Identify which cell holds the provided text, then report its (X, Y) central coordinate. 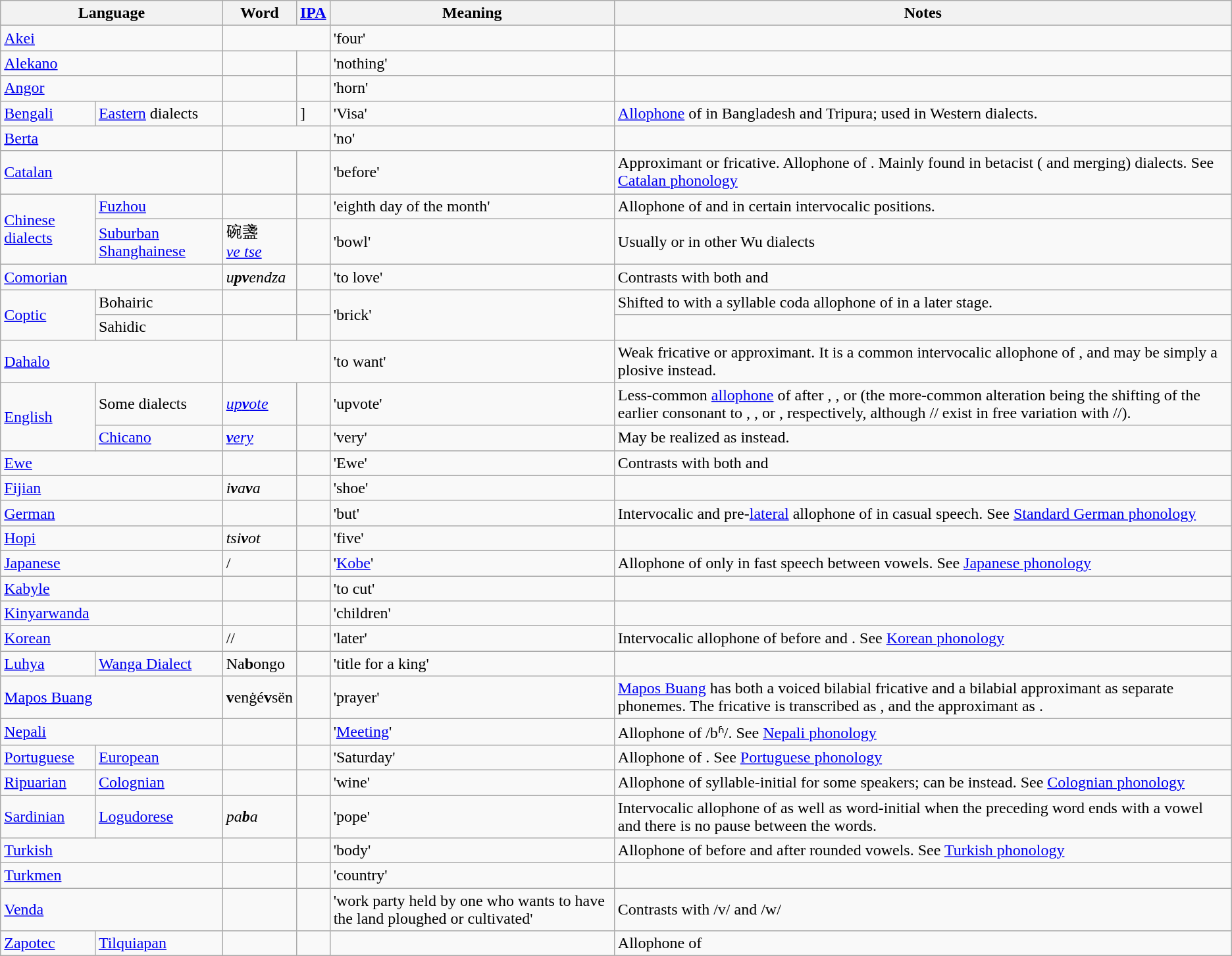
Contrasts with /v/ and /w/ (923, 910)
Chicano (159, 438)
Shifted to with a syllable coda allophone of in a later stage. (923, 302)
European (159, 757)
upvote (259, 404)
'later' (472, 639)
Notes (923, 13)
Eastern dialects (159, 113)
Allophone of only in fast speech between vowels. See Japanese phonology (923, 563)
'pope' (472, 816)
Allophone of in Bangladesh and Tripura; used in Western dialects. (923, 113)
// (259, 639)
English (48, 416)
Meaning (472, 13)
IPA (313, 13)
ivava (259, 488)
Allophone of and in certain intervocalic positions. (923, 206)
Ewe (112, 463)
碗盞 ve tse (259, 242)
May be realized as instead. (923, 438)
Korean (112, 639)
'very' (472, 438)
Zapotec (48, 943)
Allophone of syllable-initial for some speakers; can be instead. See Colognian phonology (923, 782)
Bengali (48, 113)
Turkish (112, 851)
'shoe' (472, 488)
Intervocalic allophone of as well as word-initial when the preceding word ends with a vowel and there is no pause between the words. (923, 816)
Tilquiapan (159, 943)
'horn' (472, 88)
'to want' (472, 361)
Portuguese (48, 757)
'brick' (472, 315)
'bowl' (472, 242)
Bohairic (159, 302)
'to cut' (472, 588)
paba (259, 816)
Suburban Shanghainese (159, 242)
Language (112, 13)
'but' (472, 513)
Allophone of before and after rounded vowels. See Turkish phonology (923, 851)
Kinyarwanda (112, 614)
'work party held by one who wants to have the land ploughed or cultivated' (472, 910)
Catalan (112, 173)
Nepali (112, 732)
Comorian (112, 277)
Word (259, 13)
very (259, 438)
'children' (472, 614)
tsivot (259, 538)
Some dialects (159, 404)
Mapos Buang (112, 698)
Intervocalic and pre-lateral allophone of in casual speech. See Standard German phonology (923, 513)
Akei (112, 38)
Alekano (112, 63)
'country' (472, 876)
'before' (472, 173)
Turkmen (112, 876)
Weak fricative or approximant. It is a common intervocalic allophone of , and may be simply a plosive instead. (923, 361)
'title for a king' (472, 664)
'eighth day of the month' (472, 206)
Ripuarian (48, 782)
Sardinian (48, 816)
German (112, 513)
Kabyle (112, 588)
Fuzhou (159, 206)
'upvote' (472, 404)
'five' (472, 538)
Venda (112, 910)
Berta (112, 138)
Usually or in other Wu dialects (923, 242)
Fijian (112, 488)
Colognian (159, 782)
Nabongo (259, 664)
'Visa' (472, 113)
'four' (472, 38)
'to love' (472, 277)
Dahalo (112, 361)
'Ewe' (472, 463)
Japanese (112, 563)
Allophone of . See Portuguese phonology (923, 757)
'Saturday' (472, 757)
venġévsën (259, 698)
Wanga Dialect (159, 664)
Intervocalic allophone of before and . See Korean phonology (923, 639)
Approximant or fricative. Allophone of . Mainly found in betacist ( and merging) dialects. See Catalan phonology (923, 173)
/ (259, 563)
'Meeting' (472, 732)
Luhya (48, 664)
upvendza (259, 277)
Allophone of /bʱ/. See Nepali phonology (923, 732)
Sahidic (159, 327)
Hopi (112, 538)
'nothing' (472, 63)
'Kobe' (472, 563)
Coptic (48, 315)
'body' (472, 851)
Angor (112, 88)
Allophone of (923, 943)
Chinese dialects (48, 229)
'wine' (472, 782)
Logudorese (159, 816)
'prayer' (472, 698)
'no' (472, 138)
] (313, 113)
